Identify which cell holds the provided text, then report its [x, y] central coordinate. 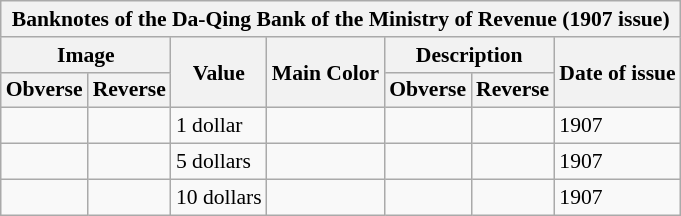
1 dollar [219, 126]
Image [86, 55]
Value [219, 72]
Date of issue [617, 72]
Banknotes of the Da-Qing Bank of the Ministry of Revenue (1907 issue) [341, 19]
Main Color [326, 72]
5 dollars [219, 162]
Description [469, 55]
10 dollars [219, 197]
